Determine the [x, y] coordinate at the center of the cell enclosing the given text.  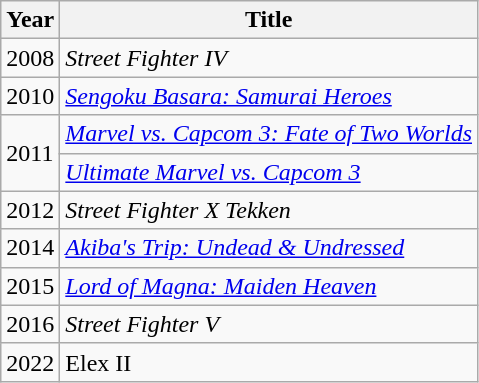
Title [269, 20]
Street Fighter IV [269, 58]
Ultimate Marvel vs. Capcom 3 [269, 172]
Marvel vs. Capcom 3: Fate of Two Worlds [269, 134]
Akiba's Trip: Undead & Undressed [269, 248]
2010 [30, 96]
2008 [30, 58]
2014 [30, 248]
2016 [30, 324]
Street Fighter V [269, 324]
2011 [30, 153]
2022 [30, 362]
Year [30, 20]
2015 [30, 286]
Sengoku Basara: Samurai Heroes [269, 96]
Street Fighter X Tekken [269, 210]
Lord of Magna: Maiden Heaven [269, 286]
Elex II [269, 362]
2012 [30, 210]
